Provide the [x, y] coordinate of the cell's center where the given text is located.  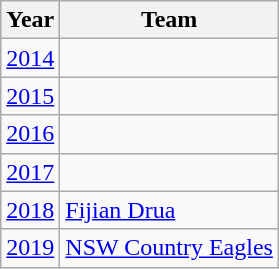
2019 [30, 248]
2017 [30, 172]
NSW Country Eagles [170, 248]
2016 [30, 134]
2015 [30, 96]
Fijian Drua [170, 210]
2018 [30, 210]
Team [170, 20]
Year [30, 20]
2014 [30, 58]
